Detect which cell encompasses the target text, then output its (X, Y) center coordinate. 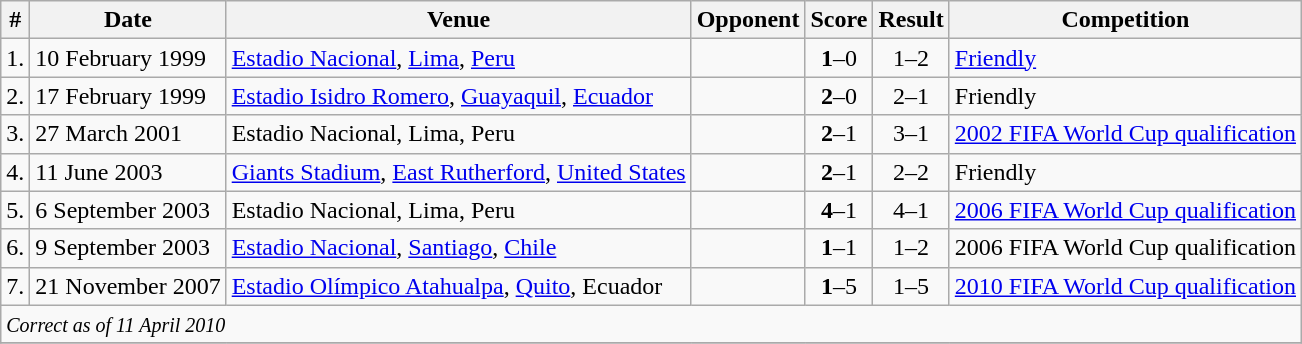
11 June 2003 (128, 172)
Correct as of 11 April 2010 (652, 324)
5. (16, 210)
6 September 2003 (128, 210)
6. (16, 248)
1–0 (839, 58)
Competition (1125, 20)
Estadio Isidro Romero, Guayaquil, Ecuador (458, 96)
Score (839, 20)
21 November 2007 (128, 286)
2–0 (839, 96)
1. (16, 58)
2010 FIFA World Cup qualification (1125, 286)
Giants Stadium, East Rutherford, United States (458, 172)
2–2 (911, 172)
2. (16, 96)
17 February 1999 (128, 96)
27 March 2001 (128, 134)
Date (128, 20)
Opponent (748, 20)
10 February 1999 (128, 58)
7. (16, 286)
# (16, 20)
2002 FIFA World Cup qualification (1125, 134)
9 September 2003 (128, 248)
Venue (458, 20)
3–1 (911, 134)
3. (16, 134)
Estadio Olímpico Atahualpa, Quito, Ecuador (458, 286)
Estadio Nacional, Santiago, Chile (458, 248)
Result (911, 20)
4. (16, 172)
1–1 (839, 248)
